Capture the cell that displays the provided text and extract its [x, y] central coordinate. 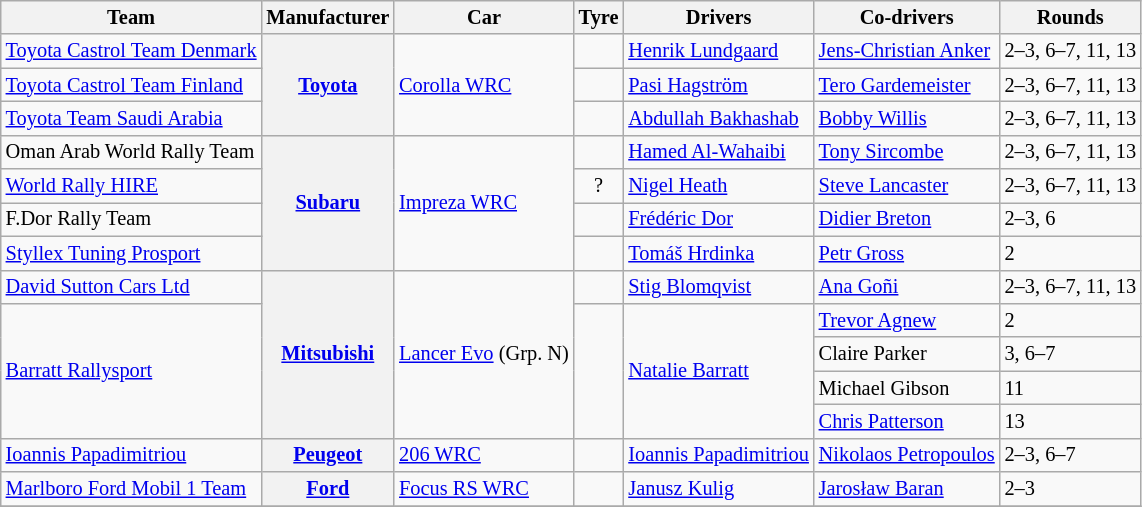
Henrik Lundgaard [718, 51]
F.Dor Rally Team [132, 219]
Oman Arab World Rally Team [132, 152]
3, 6–7 [1070, 354]
Corolla WRC [484, 84]
Toyota Castrol Team Denmark [132, 51]
13 [1070, 421]
Toyota [328, 84]
Pasi Hagström [718, 85]
Styllex Tuning Prosport [132, 253]
Subaru [328, 202]
Michael Gibson [907, 388]
11 [1070, 388]
Abdullah Bakhashab [718, 118]
Tero Gardemeister [907, 85]
2–3, 6–7 [1070, 455]
Didier Breton [907, 219]
Barratt Rallysport [132, 370]
Nigel Heath [718, 186]
Toyota Castrol Team Finland [132, 85]
Manufacturer [328, 17]
Natalie Barratt [718, 370]
Janusz Kulig [718, 489]
Stig Blomqvist [718, 287]
Toyota Team Saudi Arabia [132, 118]
Jarosław Baran [907, 489]
Impreza WRC [484, 202]
Hamed Al-Wahaibi [718, 152]
Marlboro Ford Mobil 1 Team [132, 489]
206 WRC [484, 455]
Tyre [599, 17]
Jens-Christian Anker [907, 51]
Focus RS WRC [484, 489]
Steve Lancaster [907, 186]
Peugeot [328, 455]
Lancer Evo (Grp. N) [484, 354]
Frédéric Dor [718, 219]
Car [484, 17]
Chris Patterson [907, 421]
David Sutton Cars Ltd [132, 287]
Rounds [1070, 17]
Nikolaos Petropoulos [907, 455]
2–3 [1070, 489]
Bobby Willis [907, 118]
? [599, 186]
Tony Sircombe [907, 152]
Tomáš Hrdinka [718, 253]
Ford [328, 489]
Mitsubishi [328, 354]
Team [132, 17]
Ana Goñi [907, 287]
Trevor Agnew [907, 320]
2–3, 6 [1070, 219]
Drivers [718, 17]
Co-drivers [907, 17]
World Rally HIRE [132, 186]
Claire Parker [907, 354]
Petr Gross [907, 253]
